Extract the (x, y) coordinate from the center of the cell holding the provided text.  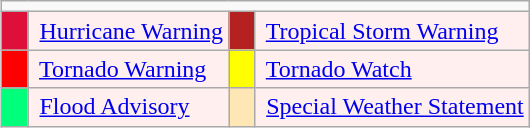
Flood Advisory (128, 107)
Hurricane Warning (128, 31)
Tornado Watch (392, 69)
Tropical Storm Warning (392, 31)
Tornado Warning (128, 69)
Special Weather Statement (392, 107)
